Return the (x, y) coordinate for the center point of the cell that contains the specified text.  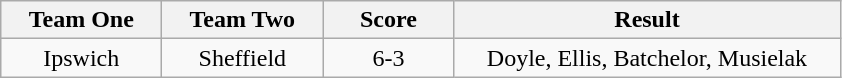
6-3 (388, 58)
Score (388, 20)
Ipswich (82, 58)
Result (647, 20)
Team One (82, 20)
Team Two (242, 20)
Doyle, Ellis, Batchelor, Musielak (647, 58)
Sheffield (242, 58)
